Pinpoint the cell where the given text exists, returning its (x, y) midpoint coordinate. 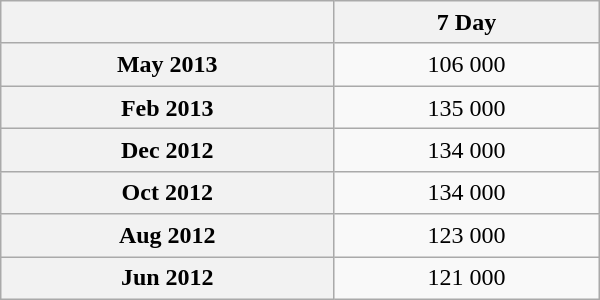
Oct 2012 (168, 192)
123 000 (466, 236)
121 000 (466, 278)
May 2013 (168, 64)
Feb 2013 (168, 108)
Aug 2012 (168, 236)
Dec 2012 (168, 150)
106 000 (466, 64)
Jun 2012 (168, 278)
7 Day (466, 22)
135 000 (466, 108)
